Determine the (X, Y) coordinate at the center of the cell enclosing the given text.  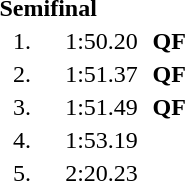
1:51.49 (102, 107)
1:51.37 (102, 74)
1:50.20 (102, 41)
1:53.19 (102, 140)
